Scan for the cell matching the given text and deliver its [x, y] coordinate at center. 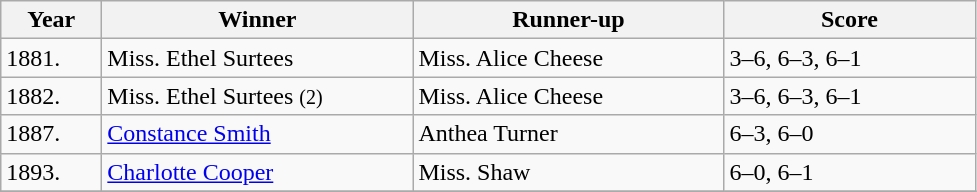
Anthea Turner [568, 134]
1893. [52, 172]
1881. [52, 58]
1882. [52, 96]
Constance Smith [258, 134]
1887. [52, 134]
Miss. Ethel Surtees [258, 58]
Winner [258, 20]
Miss. Shaw [568, 172]
Charlotte Cooper [258, 172]
Year [52, 20]
6–3, 6–0 [850, 134]
Runner-up [568, 20]
Score [850, 20]
Miss. Ethel Surtees (2) [258, 96]
6–0, 6–1 [850, 172]
